Find where the given text appears and provide that cell's center as [x, y] coordinate. 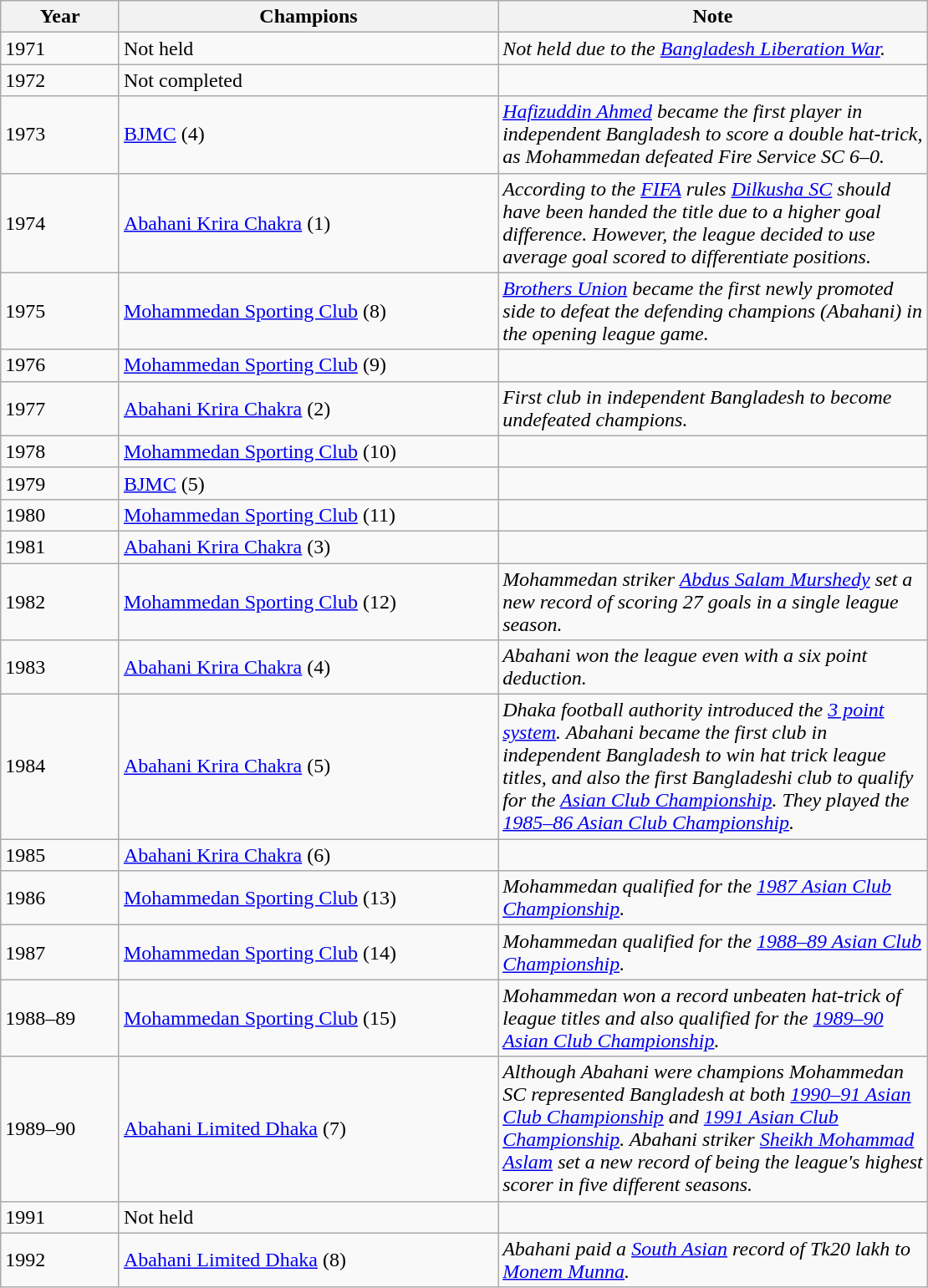
Mohammedan Sporting Club (14) [308, 953]
Mohammedan Sporting Club (9) [308, 365]
1972 [60, 80]
Abahani Krira Chakra (1) [308, 222]
Not held due to the Bangladesh Liberation War. [713, 48]
Mohammedan striker Abdus Salam Murshedy set a new record of scoring 27 goals in a single league season. [713, 602]
1983 [60, 667]
1978 [60, 451]
1992 [60, 1260]
1987 [60, 953]
1989–90 [60, 1128]
Note [713, 17]
1973 [60, 135]
Abahani Limited Dhaka (8) [308, 1260]
Year [60, 17]
Mohammedan Sporting Club (12) [308, 602]
Not completed [308, 80]
1980 [60, 515]
Champions [308, 17]
BJMC (5) [308, 483]
1975 [60, 311]
Mohammedan Sporting Club (13) [308, 898]
Abahani Krira Chakra (5) [308, 767]
Abahani Krira Chakra (4) [308, 667]
1988–89 [60, 1018]
1971 [60, 48]
Abahani Krira Chakra (3) [308, 547]
Abahani Limited Dhaka (7) [308, 1128]
1985 [60, 855]
Mohammedan won a record unbeaten hat-trick of league titles and also qualified for the 1989–90 Asian Club Championship. [713, 1018]
BJMC (4) [308, 135]
1979 [60, 483]
Hafizuddin Ahmed became the first player in independent Bangladesh to score a double hat-trick, as Mohammedan defeated Fire Service SC 6–0. [713, 135]
1977 [60, 408]
First club in independent Bangladesh to become undefeated champions. [713, 408]
1974 [60, 222]
Abahani Krira Chakra (6) [308, 855]
1986 [60, 898]
Abahani won the league even with a six point deduction. [713, 667]
Mohammedan qualified for the 1987 Asian Club Championship. [713, 898]
1976 [60, 365]
Abahani Krira Chakra (2) [308, 408]
1982 [60, 602]
1981 [60, 547]
Mohammedan Sporting Club (10) [308, 451]
Abahani paid a South Asian record of Tk20 lakh to Monem Munna. [713, 1260]
Mohammedan qualified for the 1988–89 Asian Club Championship. [713, 953]
Mohammedan Sporting Club (15) [308, 1018]
1991 [60, 1217]
Mohammedan Sporting Club (8) [308, 311]
Brothers Union became the first newly promoted side to defeat the defending champions (Abahani) in the opening league game. [713, 311]
Mohammedan Sporting Club (11) [308, 515]
1984 [60, 767]
